Capture the cell that displays the provided text and extract its [X, Y] central coordinate. 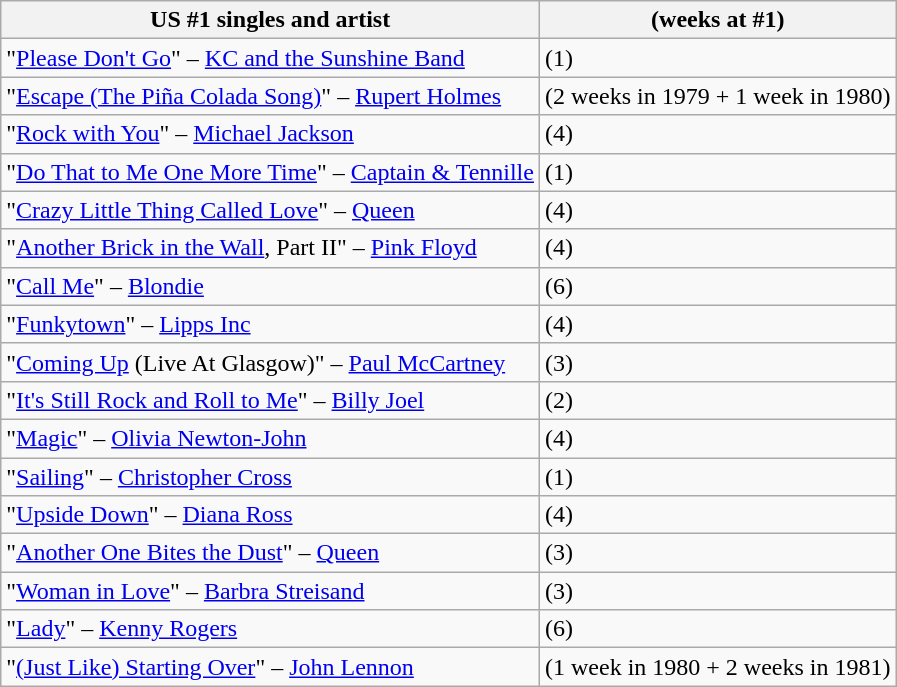
"Funkytown" – Lipps Inc [270, 324]
"Sailing" – Christopher Cross [270, 477]
(1 week in 1980 + 2 weeks in 1981) [718, 667]
"Crazy Little Thing Called Love" – Queen [270, 210]
"(Just Like) Starting Over" – John Lennon [270, 667]
(weeks at #1) [718, 20]
"Magic" – Olivia Newton-John [270, 438]
"Do That to Me One More Time" – Captain & Tennille [270, 172]
"Lady" – Kenny Rogers [270, 629]
"Call Me" – Blondie [270, 286]
(2) [718, 400]
"Coming Up (Live At Glasgow)" – Paul McCartney [270, 362]
"Please Don't Go" – KC and the Sunshine Band [270, 58]
US #1 singles and artist [270, 20]
"Woman in Love" – Barbra Streisand [270, 591]
"Escape (The Piña Colada Song)" – Rupert Holmes [270, 96]
"Rock with You" – Michael Jackson [270, 134]
"Another One Bites the Dust" – Queen [270, 553]
"It's Still Rock and Roll to Me" – Billy Joel [270, 400]
"Another Brick in the Wall, Part II" – Pink Floyd [270, 248]
"Upside Down" – Diana Ross [270, 515]
(2 weeks in 1979 + 1 week in 1980) [718, 96]
